Output the [x, y] coordinate of the center of the cell containing the given text.  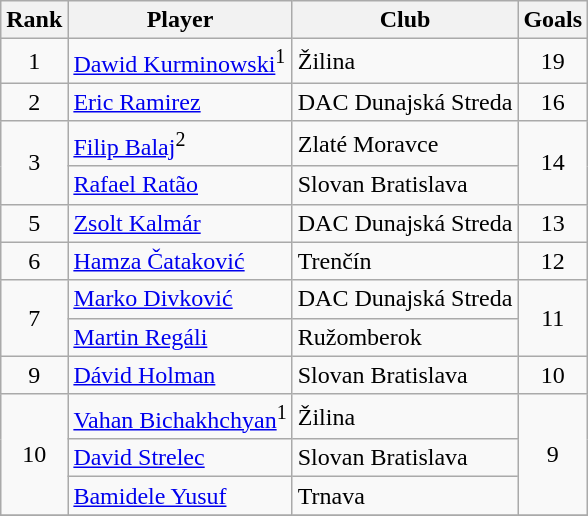
6 [34, 261]
Hamza Čataković [180, 261]
Zlaté Moravce [405, 144]
11 [553, 318]
14 [553, 162]
Trnava [405, 496]
5 [34, 223]
Filip Balaj2 [180, 144]
1 [34, 62]
19 [553, 62]
2 [34, 102]
13 [553, 223]
Dávid Holman [180, 375]
Trenčín [405, 261]
7 [34, 318]
Martin Regáli [180, 337]
Vahan Bichakhchyan1 [180, 416]
Bamidele Yusuf [180, 496]
Dawid Kurminowski1 [180, 62]
Zsolt Kalmár [180, 223]
12 [553, 261]
16 [553, 102]
Player [180, 20]
Marko Divković [180, 299]
Club [405, 20]
3 [34, 162]
David Strelec [180, 458]
Rafael Ratão [180, 185]
Rank [34, 20]
Goals [553, 20]
Ružomberok [405, 337]
Eric Ramirez [180, 102]
